Search for the cell housing the specified text and yield its (X, Y) center coordinate. 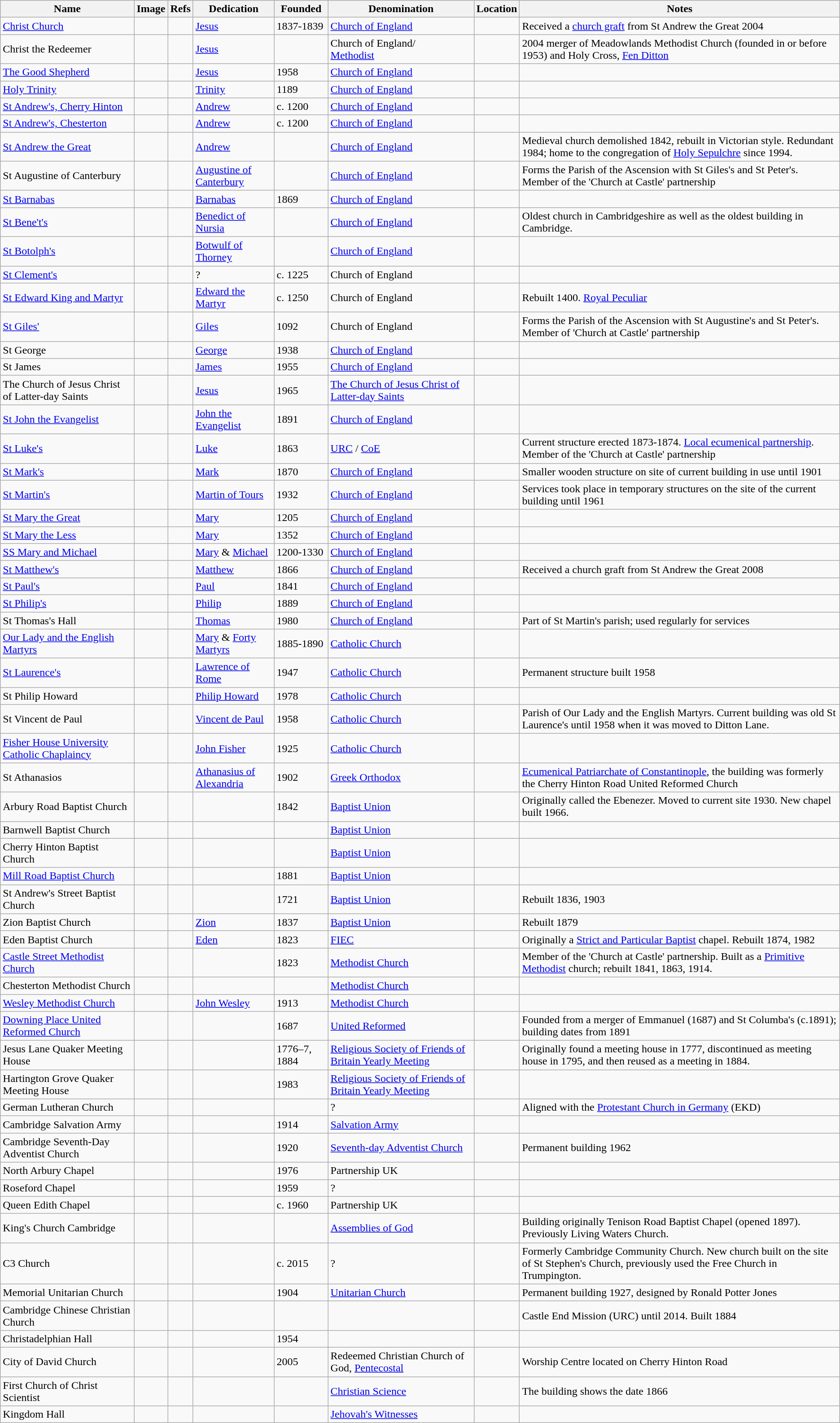
Trinity (233, 89)
1904 (301, 1292)
Current structure erected 1873-1874. Local ecumenical partnership. Member of the 'Church at Castle' partnership (679, 449)
1955 (301, 367)
1092 (301, 327)
1902 (301, 777)
John Fisher (233, 749)
Church of England/Methodist (401, 49)
C3 Church (67, 1263)
Services took place in temporary structures on the site of the current building until 1961 (679, 495)
United Reformed (401, 1026)
1687 (301, 1026)
1837-1839 (301, 26)
St Vincent de Paul (67, 719)
1841 (301, 586)
Eden (233, 939)
Our Lady and the English Martyrs (67, 644)
Forms the Parish of the Ascension with St Giles's and St Peter's. Member of the 'Church at Castle' partnership (679, 176)
1863 (301, 449)
The Good Shepherd (67, 72)
Cambridge Seventh-Day Adventist Church (67, 1148)
1954 (301, 1339)
1881 (301, 876)
Fisher House University Catholic Chaplaincy (67, 749)
1721 (301, 899)
Arbury Road Baptist Church (67, 807)
Benedict of Nursia (233, 222)
1869 (301, 199)
Philip Howard (233, 696)
Barnwell Baptist Church (67, 830)
Eden Baptist Church (67, 939)
St Clement's (67, 274)
FIEC (401, 939)
Formerly Cambridge Community Church. New church built on the site of St Stephen's Church, previously used the Free Church in Trumpington. (679, 1263)
Edward the Martyr (233, 298)
Queen Edith Chapel (67, 1205)
1976 (301, 1171)
Barnabas (233, 199)
Forms the Parish of the Ascension with St Augustine's and St Peter's. Member of 'Church at Castle' partnership (679, 327)
1776–7, 1884 (301, 1055)
Smaller wooden structure on site of current building in use until 1901 (679, 472)
St James (67, 367)
St Thomas's Hall (67, 621)
Philip (233, 603)
1914 (301, 1125)
1913 (301, 1003)
St Andrew the Great (67, 146)
c. 1250 (301, 298)
2005 (301, 1362)
St John the Evangelist (67, 419)
Ecumenical Patriarchate of Constantinople, the building was formerly the Cherry Hinton Road United Reformed Church (679, 777)
Worship Centre located on Cherry Hinton Road (679, 1362)
St George (67, 350)
Memorial Unitarian Church (67, 1292)
1932 (301, 495)
Refs (180, 9)
Mary & Forty Martyrs (233, 644)
Christ Church (67, 26)
Oldest church in Cambridgeshire as well as the oldest building in Cambridge. (679, 222)
Cambridge Chinese Christian Church (67, 1316)
Rebuilt 1400. Royal Peculiar (679, 298)
Parish of Our Lady and the English Martyrs. Current building was old St Laurence's until 1958 when it was moved to Ditton Lane. (679, 719)
1866 (301, 569)
1891 (301, 419)
Augustine of Canterbury (233, 176)
Cambridge Salvation Army (67, 1125)
1200-1330 (301, 552)
1925 (301, 749)
1352 (301, 535)
2004 merger of Meadowlands Methodist Church (founded in or before 1953) and Holy Cross, Fen Ditton (679, 49)
St Andrew's Street Baptist Church (67, 899)
St Giles' (67, 327)
John Wesley (233, 1003)
Castle End Mission (URC) until 2014. Built 1884 (679, 1316)
George (233, 350)
Rebuilt 1879 (679, 922)
St Botolph's (67, 251)
St Andrew's, Cherry Hinton (67, 106)
Permanent structure built 1958 (679, 673)
Medieval church demolished 1842, rebuilt in Victorian style. Redundant 1984; home to the congregation of Holy Sepulchre since 1994. (679, 146)
1959 (301, 1188)
Chesterton Methodist Church (67, 985)
Vincent de Paul (233, 719)
Building originally Tenison Road Baptist Chapel (opened 1897). Previously Living Waters Church. (679, 1228)
Received a church graft from St Andrew the Great 2004 (679, 26)
Botwulf of Thorney (233, 251)
Originally found a meeting house in 1777, discontinued as meeting house in 1795, and then reused as a meeting in 1884. (679, 1055)
Notes (679, 9)
Salvation Army (401, 1125)
Holy Trinity (67, 89)
Mary & Michael (233, 552)
Jesus Lane Quaker Meeting House (67, 1055)
First Church of Christ Scientist (67, 1391)
Christ the Redeemer (67, 49)
James (233, 367)
Mark (233, 472)
Lawrence of Rome (233, 673)
SS Mary and Michael (67, 552)
Zion (233, 922)
Founded (301, 9)
1947 (301, 673)
Seventh-day Adventist Church (401, 1148)
Jehovah's Witnesses (401, 1414)
1978 (301, 696)
Thomas (233, 621)
Aligned with the Protestant Church in Germany (EKD) (679, 1108)
Cherry Hinton Baptist Church (67, 853)
Castle Street Methodist Church (67, 962)
Denomination (401, 9)
URC / CoE (401, 449)
City of David Church (67, 1362)
St Mary the Great (67, 518)
Dedication (233, 9)
Originally called the Ebenezer. Moved to current site 1930. New chapel built 1966. (679, 807)
Name (67, 9)
Matthew (233, 569)
St Athanasios (67, 777)
Permanent building 1927, designed by Ronald Potter Jones (679, 1292)
Paul (233, 586)
St Mark's (67, 472)
Permanent building 1962 (679, 1148)
Hartington Grove Quaker Meeting House (67, 1084)
1983 (301, 1084)
North Arbury Chapel (67, 1171)
St Philip's (67, 603)
German Lutheran Church (67, 1108)
Received a church graft from St Andrew the Great 2008 (679, 569)
Unitarian Church (401, 1292)
c. 1225 (301, 274)
Downing Place United Reformed Church (67, 1026)
St Philip Howard (67, 696)
Location (497, 9)
1870 (301, 472)
The building shows the date 1866 (679, 1391)
St Martin's (67, 495)
St Matthew's (67, 569)
St Luke's (67, 449)
1938 (301, 350)
St Bene't's (67, 222)
Originally a Strict and Particular Baptist chapel. Rebuilt 1874, 1982 (679, 939)
Wesley Methodist Church (67, 1003)
St Barnabas (67, 199)
Mill Road Baptist Church (67, 876)
Giles (233, 327)
c. 2015 (301, 1263)
Part of St Martin's parish; used regularly for services (679, 621)
Member of the 'Church at Castle' partnership. Built as a Primitive Methodist church; rebuilt 1841, 1863, 1914. (679, 962)
Roseford Chapel (67, 1188)
1889 (301, 603)
Rebuilt 1836, 1903 (679, 899)
St Edward King and Martyr (67, 298)
1920 (301, 1148)
St Mary the Less (67, 535)
King's Church Cambridge (67, 1228)
1189 (301, 89)
Christadelphian Hall (67, 1339)
Christian Science (401, 1391)
Image (151, 9)
1965 (301, 390)
1837 (301, 922)
1885-1890 (301, 644)
Zion Baptist Church (67, 922)
St Augustine of Canterbury (67, 176)
1842 (301, 807)
St Paul's (67, 586)
1205 (301, 518)
Martin of Tours (233, 495)
Luke (233, 449)
Founded from a merger of Emmanuel (1687) and St Columba's (c.1891); building dates from 1891 (679, 1026)
c. 1960 (301, 1205)
John the Evangelist (233, 419)
Kingdom Hall (67, 1414)
St Laurence's (67, 673)
Assemblies of God (401, 1228)
Athanasius of Alexandria (233, 777)
St Andrew's, Chesterton (67, 123)
1980 (301, 621)
Redeemed Christian Church of God, Pentecostal (401, 1362)
Greek Orthodox (401, 777)
